Pinpoint the cell where the given text exists, returning its (X, Y) midpoint coordinate. 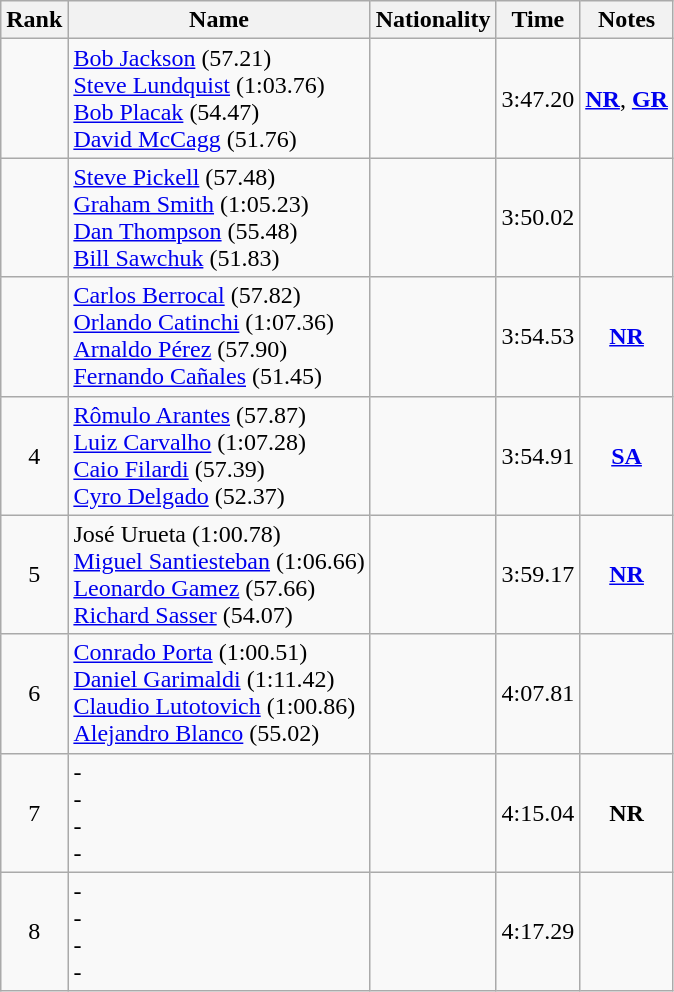
Notes (627, 20)
José Urueta (1:00.78) Miguel Santiesteban (1:06.66) Leonardo Gamez (57.66) Richard Sasser (54.07) (219, 574)
Name (219, 20)
Conrado Porta (1:00.51) Daniel Garimaldi (1:11.42) Claudio Lutotovich (1:00.86) Alejandro Blanco (55.02) (219, 694)
4:17.29 (538, 932)
3:47.20 (538, 98)
3:50.02 (538, 218)
7 (34, 812)
3:59.17 (538, 574)
4:15.04 (538, 812)
Bob Jackson (57.21) Steve Lundquist (1:03.76) Bob Placak (54.47) David McCagg (51.76) (219, 98)
Rank (34, 20)
SA (627, 456)
Rômulo Arantes (57.87) Luiz Carvalho (1:07.28) Caio Filardi (57.39) Cyro Delgado (52.37) (219, 456)
3:54.91 (538, 456)
3:54.53 (538, 336)
5 (34, 574)
Steve Pickell (57.48) Graham Smith (1:05.23) Dan Thompson (55.48) Bill Sawchuk (51.83) (219, 218)
4:07.81 (538, 694)
NR, GR (627, 98)
4 (34, 456)
Carlos Berrocal (57.82) Orlando Catinchi (1:07.36) Arnaldo Pérez (57.90) Fernando Cañales (51.45) (219, 336)
8 (34, 932)
6 (34, 694)
Time (538, 20)
Nationality (433, 20)
